Provide the (X, Y) coordinate of the cell's center where the given text is located.  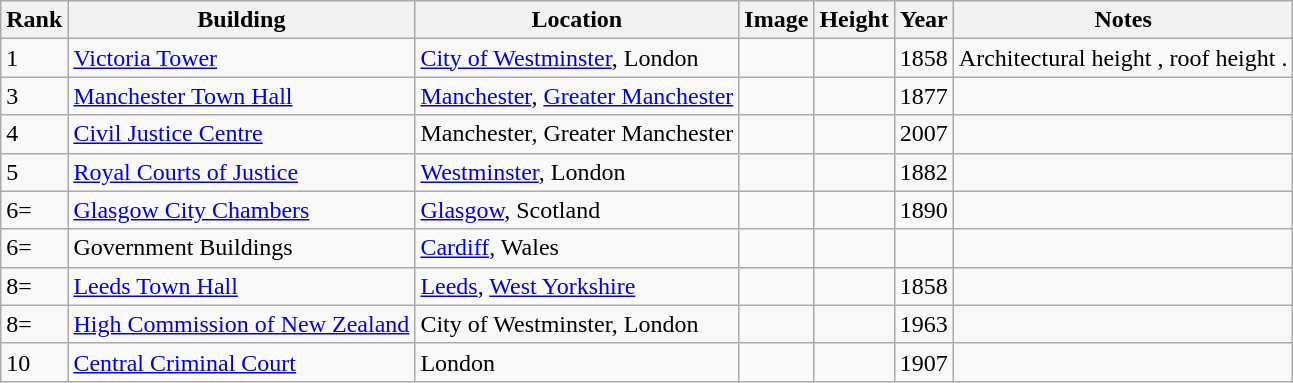
Leeds, West Yorkshire (577, 286)
Location (577, 20)
1877 (924, 96)
1907 (924, 362)
Westminster, London (577, 172)
1 (34, 58)
Central Criminal Court (242, 362)
London (577, 362)
High Commission of New Zealand (242, 324)
Year (924, 20)
Rank (34, 20)
10 (34, 362)
Height (854, 20)
Royal Courts of Justice (242, 172)
2007 (924, 134)
Manchester Town Hall (242, 96)
1963 (924, 324)
1890 (924, 210)
Notes (1123, 20)
Civil Justice Centre (242, 134)
Architectural height , roof height . (1123, 58)
Image (776, 20)
Victoria Tower (242, 58)
Leeds Town Hall (242, 286)
Building (242, 20)
Glasgow City Chambers (242, 210)
Glasgow, Scotland (577, 210)
Cardiff, Wales (577, 248)
Government Buildings (242, 248)
1882 (924, 172)
4 (34, 134)
3 (34, 96)
5 (34, 172)
